Detect which cell encompasses the target text, then output its (x, y) center coordinate. 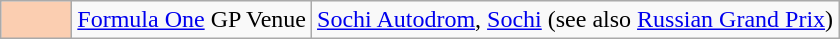
Sochi Autodrom, Sochi (see also Russian Grand Prix) (576, 20)
Formula One GP Venue (192, 20)
